Output the (X, Y) coordinate of the center of the cell containing the given text.  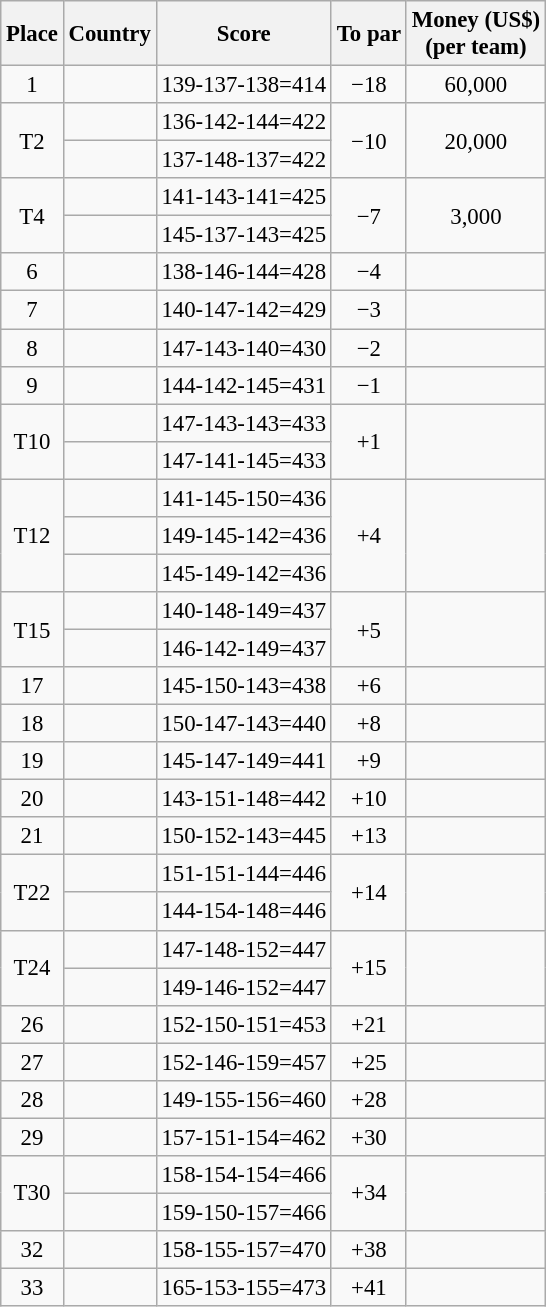
26 (32, 1024)
+10 (368, 799)
147-143-140=430 (244, 348)
150-147-143=440 (244, 724)
+41 (368, 1288)
−10 (368, 140)
21 (32, 836)
+34 (368, 1194)
144-142-145=431 (244, 385)
3,000 (476, 216)
159-150-157=466 (244, 1212)
147-143-143=433 (244, 423)
7 (32, 310)
+4 (368, 536)
146-142-149=437 (244, 648)
+5 (368, 630)
138-146-144=428 (244, 273)
−3 (368, 310)
T10 (32, 442)
+1 (368, 442)
+15 (368, 968)
To par (368, 34)
T22 (32, 892)
T12 (32, 536)
60,000 (476, 85)
139-137-138=414 (244, 85)
165-153-155=473 (244, 1288)
145-149-142=436 (244, 573)
144-154-148=446 (244, 912)
9 (32, 385)
−2 (368, 348)
141-143-141=425 (244, 197)
−4 (368, 273)
145-150-143=438 (244, 686)
136-142-144=422 (244, 122)
T2 (32, 140)
157-151-154=462 (244, 1137)
T4 (32, 216)
Score (244, 34)
151-151-144=446 (244, 874)
Money (US$)(per team) (476, 34)
−7 (368, 216)
152-150-151=453 (244, 1024)
29 (32, 1137)
158-155-157=470 (244, 1250)
19 (32, 761)
17 (32, 686)
+21 (368, 1024)
147-141-145=433 (244, 460)
+25 (368, 1062)
+30 (368, 1137)
32 (32, 1250)
+14 (368, 892)
158-154-154=466 (244, 1175)
−18 (368, 85)
18 (32, 724)
140-148-149=437 (244, 611)
+28 (368, 1100)
149-155-156=460 (244, 1100)
33 (32, 1288)
140-147-142=429 (244, 310)
Place (32, 34)
+6 (368, 686)
149-145-142=436 (244, 536)
147-148-152=447 (244, 949)
145-137-143=425 (244, 235)
141-145-150=436 (244, 498)
137-148-137=422 (244, 160)
T15 (32, 630)
28 (32, 1100)
20 (32, 799)
145-147-149=441 (244, 761)
T30 (32, 1194)
152-146-159=457 (244, 1062)
+8 (368, 724)
Country (110, 34)
20,000 (476, 140)
1 (32, 85)
150-152-143=445 (244, 836)
8 (32, 348)
−1 (368, 385)
143-151-148=442 (244, 799)
149-146-152=447 (244, 987)
+13 (368, 836)
+9 (368, 761)
27 (32, 1062)
T24 (32, 968)
+38 (368, 1250)
6 (32, 273)
